Capture the cell that displays the provided text and extract its (x, y) central coordinate. 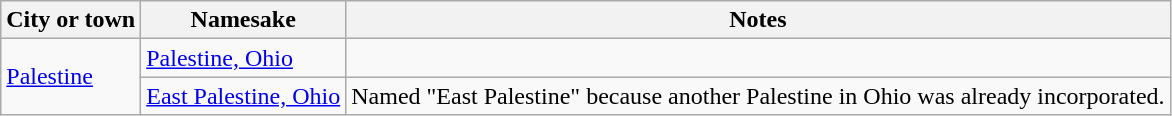
City or town (71, 20)
East Palestine, Ohio (244, 96)
Named "East Palestine" because another Palestine in Ohio was already incorporated. (758, 96)
Palestine (71, 77)
Notes (758, 20)
Namesake (244, 20)
Palestine, Ohio (244, 58)
